Locate the cell with the specified text and output its [X, Y] center coordinate. 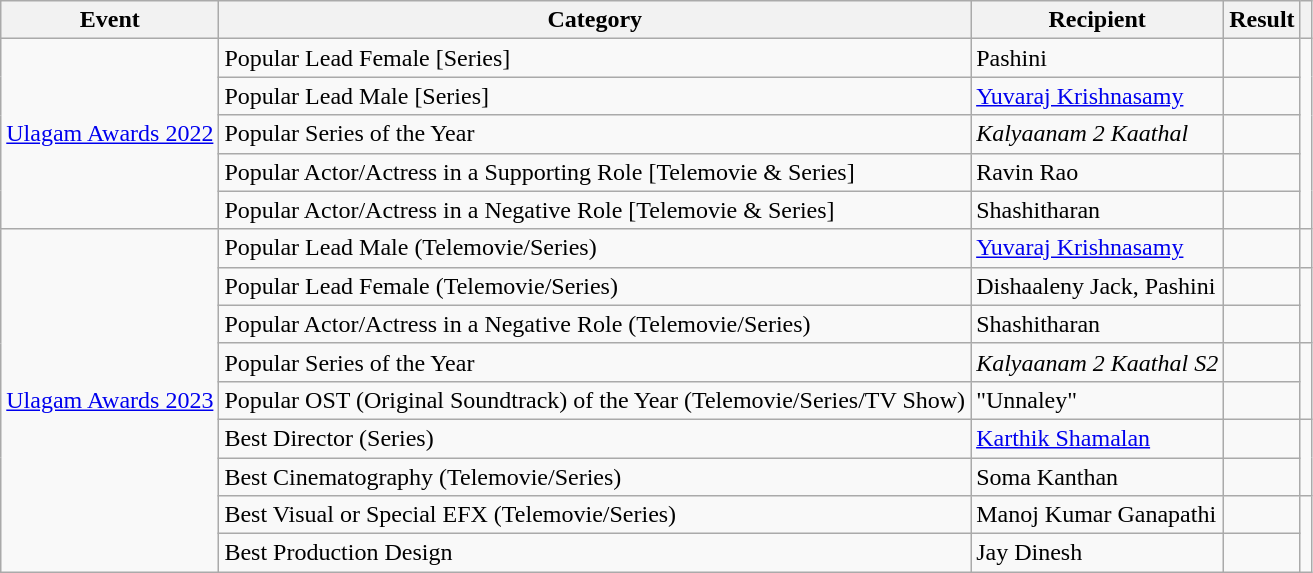
Popular Actor/Actress in a Negative Role [Telemovie & Series] [595, 210]
Popular Lead Male [Series] [595, 96]
Popular OST (Original Soundtrack) of the Year (Telemovie/Series/TV Show) [595, 400]
Category [595, 20]
Dishaaleny Jack, Pashini [1098, 286]
Recipient [1098, 20]
Popular Lead Male (Telemovie/Series) [595, 248]
Popular Lead Female (Telemovie/Series) [595, 286]
Karthik Shamalan [1098, 438]
Kalyaanam 2 Kaathal S2 [1098, 362]
Event [110, 20]
Popular Lead Female [Series] [595, 58]
Best Production Design [595, 553]
Pashini [1098, 58]
Jay Dinesh [1098, 553]
Popular Actor/Actress in a Negative Role (Telemovie/Series) [595, 324]
Best Cinematography (Telemovie/Series) [595, 477]
Best Visual or Special EFX (Telemovie/Series) [595, 515]
Manoj Kumar Ganapathi [1098, 515]
Ulagam Awards 2023 [110, 400]
Ravin Rao [1098, 172]
Kalyaanam 2 Kaathal [1098, 134]
Best Director (Series) [595, 438]
Result [1262, 20]
Popular Actor/Actress in a Supporting Role [Telemovie & Series] [595, 172]
Soma Kanthan [1098, 477]
Ulagam Awards 2022 [110, 134]
"Unnaley" [1098, 400]
